Determine the (x, y) coordinate at the center of the cell enclosing the given text.  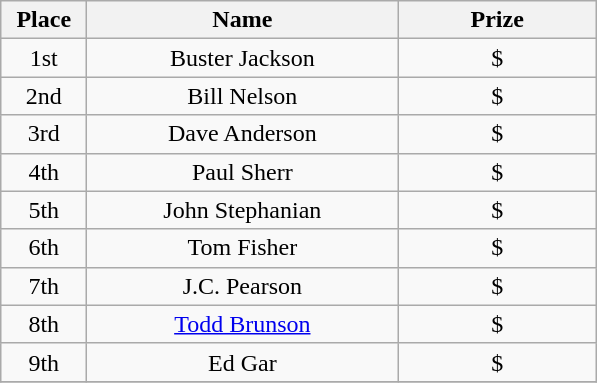
Buster Jackson (242, 58)
Dave Anderson (242, 134)
7th (44, 286)
J.C. Pearson (242, 286)
1st (44, 58)
Paul Sherr (242, 172)
Place (44, 20)
Ed Gar (242, 362)
3rd (44, 134)
Todd Brunson (242, 324)
Prize (498, 20)
Name (242, 20)
4th (44, 172)
John Stephanian (242, 210)
5th (44, 210)
9th (44, 362)
6th (44, 248)
Bill Nelson (242, 96)
Tom Fisher (242, 248)
8th (44, 324)
2nd (44, 96)
